Output the [x, y] coordinate of the center of the cell containing the given text.  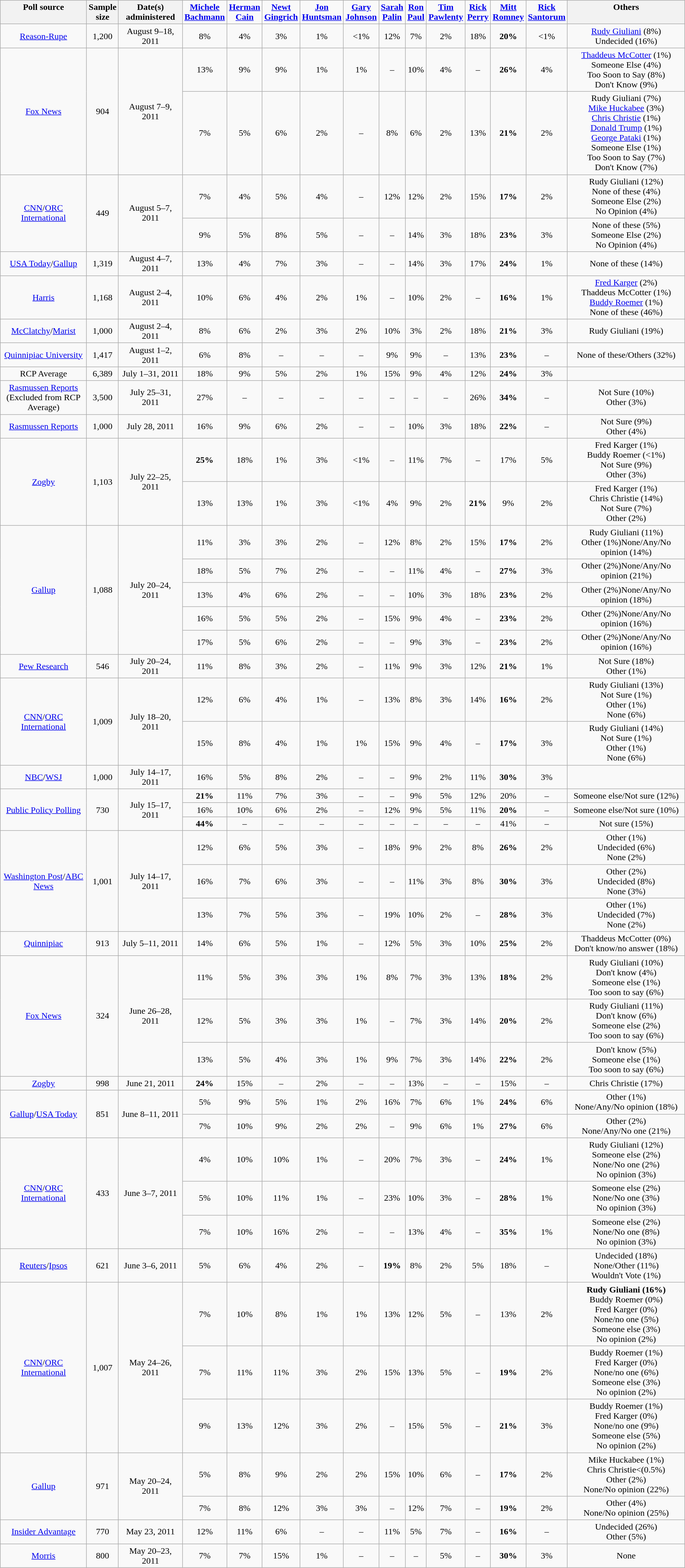
RCP Average [44, 374]
June 21, 2011 [151, 1083]
Public Policy Polling [44, 810]
Other (1%)Undecided (6%)None (2%) [626, 847]
Michele Bachmann [205, 12]
None of these (14%) [626, 263]
449 [102, 213]
Rasmussen Reports [44, 426]
Reason-Rupe [44, 36]
Someone else/Not sure (10%) [626, 810]
Buddy Roemer (1%)Fred Karger (0%)None/no one (9%)Someone else (5%)No opinion (2%) [626, 1426]
Samplesize [102, 12]
1,088 [102, 590]
1,007 [102, 1368]
Rudy Giuliani (10%)Don't know (4%)Someone else (1%)Too soon to say (6%) [626, 978]
Harris [44, 297]
August 4–7, 2011 [151, 263]
1,103 [102, 482]
433 [102, 1193]
324 [102, 1016]
July 1–31, 2011 [151, 374]
May 23, 2011 [151, 1532]
851 [102, 1114]
44% [205, 824]
Rick Perry [478, 12]
Not Sure (9%) Other (4%) [626, 426]
Herman Cain [244, 12]
May 20–23, 2011 [151, 1556]
1,319 [102, 263]
Don't know (5%)Someone else (1%)Too soon to say (6%) [626, 1059]
Someone else/Not sure (12%) [626, 796]
904 [102, 111]
None of these (5%) Someone Else (2%) No Opinion (4%) [626, 235]
Rudy Giuliani (19%) [626, 331]
913 [102, 944]
Mitt Romney [508, 12]
Reuters/Ipsos [44, 1265]
Fred Karger (1%) Chris Christie (14%)Not Sure (7%) Other (2%) [626, 503]
Rudy Giuliani (11%)Don't know (6%)Someone else (2%)Too soon to say (6%) [626, 1021]
Tim Pawlenty [446, 12]
Ron Paul [416, 12]
August 9–18, 2011 [151, 36]
971 [102, 1486]
730 [102, 810]
Sarah Palin [392, 12]
1,001 [102, 881]
546 [102, 666]
Pew Research [44, 666]
Other (1%)None/Any/No opinion (18%) [626, 1102]
None of these/Others (32%) [626, 355]
1,200 [102, 36]
August 1–2, 2011 [151, 355]
3,500 [102, 397]
July 25–31, 2011 [151, 397]
June 26–28, 2011 [151, 1016]
6,389 [102, 374]
Undecided (26%)Other (5%) [626, 1532]
770 [102, 1532]
July 15–17, 2011 [151, 810]
Rudy Giuliani (16%)Buddy Roemer (0%)Fred Karger (0%)None/no one (5%)Someone else (3%)No opinion (2%) [626, 1314]
June 8–11, 2011 [151, 1114]
Gary Johnson [361, 12]
Thaddeus McCotter (0%)Don't know/no answer (18%) [626, 944]
July 22–25, 2011 [151, 482]
July 5–11, 2011 [151, 944]
Not Sure (10%) Other (3%) [626, 397]
Poll source [44, 12]
Chris Christie (17%) [626, 1083]
May 24–26, 2011 [151, 1368]
41% [508, 824]
Undecided (18%)None/Other (11%)Wouldn't Vote (1%) [626, 1265]
Gallup/USA Today [44, 1114]
621 [102, 1265]
Rudy Giuliani (12%)Someone else (2%)None/No one (2%)No opinion (3%) [626, 1160]
Other (2%)None/Any/No one (21%) [626, 1126]
1,417 [102, 355]
Newt Gingrich [281, 12]
NBC/WSJ [44, 777]
Rudy Giuliani (13%) Not Sure (1%) Other (1%) None (6%) [626, 699]
Not sure (15%) [626, 824]
May 20–24, 2011 [151, 1486]
Quinnipiac [44, 944]
Other (2%)None/Any/No opinion (21%) [626, 571]
Fred Karger (2%) Thaddeus McCotter (1%) Buddy Roemer (1%) None of these (46%) [626, 297]
Mike Huckabee (1%)Chris Christie<(0.5%)Other (2%)None/No opinion (22%) [626, 1474]
35% [508, 1232]
August 5–7, 2011 [151, 213]
Rick Santorum [547, 12]
Someone else (2%)None/No one (8%)No opinion (3%) [626, 1232]
1,009 [102, 721]
Quinnipiac University [44, 355]
Someone else (2%)None/No one (3%)No opinion (3%) [626, 1198]
800 [102, 1556]
Other (2%)Undecided (8%)None (3%) [626, 881]
McClatchy/Marist [44, 331]
July 18–20, 2011 [151, 721]
Rudy Giuliani (7%) Mike Huckabee (3%) Chris Christie (1%) Donald Trump (1%) George Pataki (1%) Someone Else (1%) Too Soon to Say (7%) Don't Know (7%) [626, 133]
34% [508, 397]
Insider Advantage [44, 1532]
Other (2%)None/Any/No opinion (18%) [626, 595]
Jon Huntsman [322, 12]
August 7–9, 2011 [151, 111]
Rudy Giuliani (14%)Not Sure (1%)Other (1%)None (6%) [626, 743]
Rudy Giuliani (8%) Undecided (16%) [626, 36]
Rasmussen Reports (Excluded from RCP Average) [44, 397]
July 28, 2011 [151, 426]
Others [626, 12]
Thaddeus McCotter (1%) Someone Else (4%) Too Soon to Say (8%) Don't Know (9%) [626, 70]
USA Today/Gallup [44, 263]
None [626, 1556]
Other (1%)Undecided (7%)None (2%) [626, 915]
Morris [44, 1556]
Date(s) administered [151, 12]
1,168 [102, 297]
June 3–6, 2011 [151, 1265]
Rudy Giuliani (12%) None of these (4%) Someone Else (2%) No Opinion (4%) [626, 196]
998 [102, 1083]
Rudy Giuliani (11%)Other (1%)None/Any/No opinion (14%) [626, 542]
Not Sure (18%) Other (1%) [626, 666]
Buddy Roemer (1%)Fred Karger (0%)None/no one (6%)Someone else (3%)No opinion (2%) [626, 1372]
June 3–7, 2011 [151, 1193]
Other (4%)None/No opinion (25%) [626, 1508]
Fred Karger (1%) Buddy Roemer (<1%) Not Sure (9%) Other (3%) [626, 460]
Washington Post/ABC News [44, 881]
